Search for the cell housing the specified text and yield its (x, y) center coordinate. 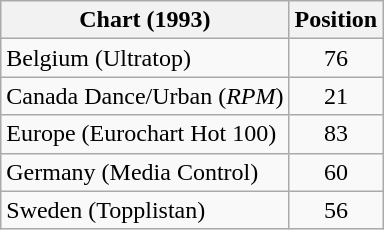
56 (336, 210)
Chart (1993) (145, 20)
Europe (Eurochart Hot 100) (145, 134)
Belgium (Ultratop) (145, 58)
Sweden (Topplistan) (145, 210)
21 (336, 96)
83 (336, 134)
Germany (Media Control) (145, 172)
Position (336, 20)
Canada Dance/Urban (RPM) (145, 96)
76 (336, 58)
60 (336, 172)
